Pinpoint the cell where the given text exists, returning its [x, y] midpoint coordinate. 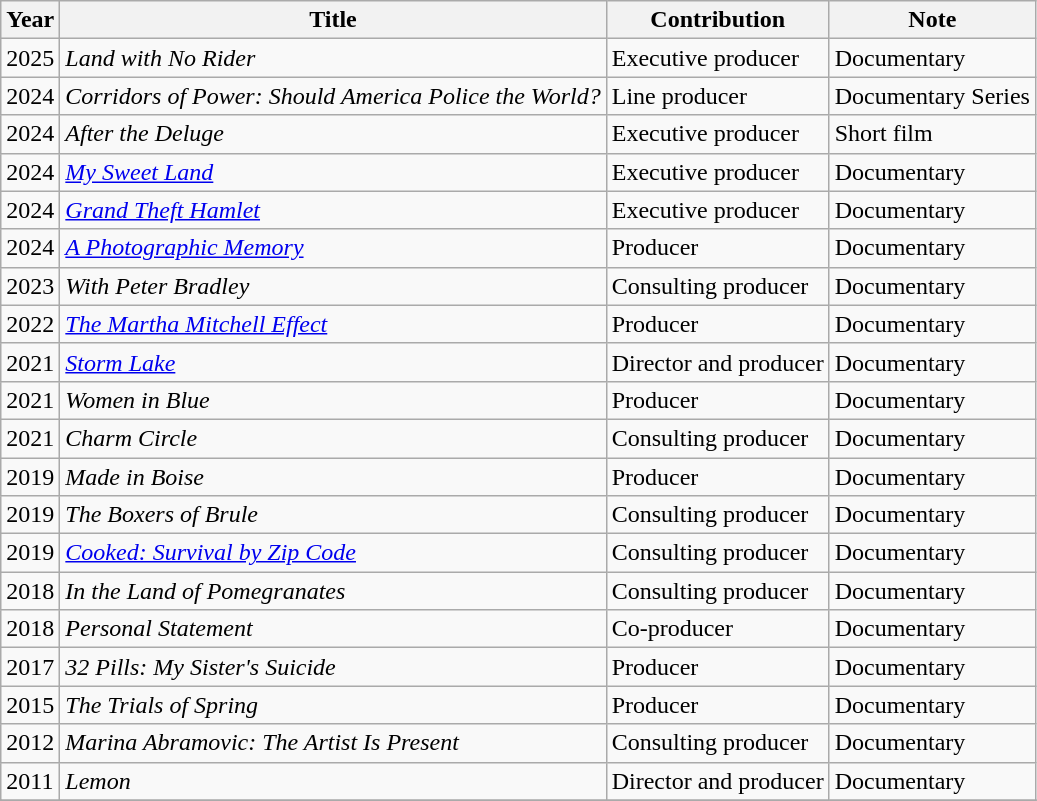
Documentary Series [932, 96]
Cooked: Survival by Zip Code [333, 553]
Title [333, 20]
The Boxers of Brule [333, 515]
Grand Theft Hamlet [333, 210]
Short film [932, 134]
Marina Abramovic: The Artist Is Present [333, 743]
Contribution [718, 20]
In the Land of Pomegranates [333, 591]
Storm Lake [333, 362]
With Peter Bradley [333, 286]
The Martha Mitchell Effect [333, 324]
After the Deluge [333, 134]
2011 [30, 781]
Personal Statement [333, 629]
2025 [30, 58]
A Photographic Memory [333, 248]
Made in Boise [333, 477]
Corridors of Power: Should America Police the World? [333, 96]
Lemon [333, 781]
2017 [30, 667]
2022 [30, 324]
Year [30, 20]
Charm Circle [333, 438]
Land with No Rider [333, 58]
2015 [30, 705]
2012 [30, 743]
32 Pills: My Sister's Suicide [333, 667]
Co-producer [718, 629]
Line producer [718, 96]
Women in Blue [333, 400]
Note [932, 20]
2023 [30, 286]
The Trials of Spring [333, 705]
My Sweet Land [333, 172]
